Provide the (X, Y) coordinate of the cell's center where the given text is located.  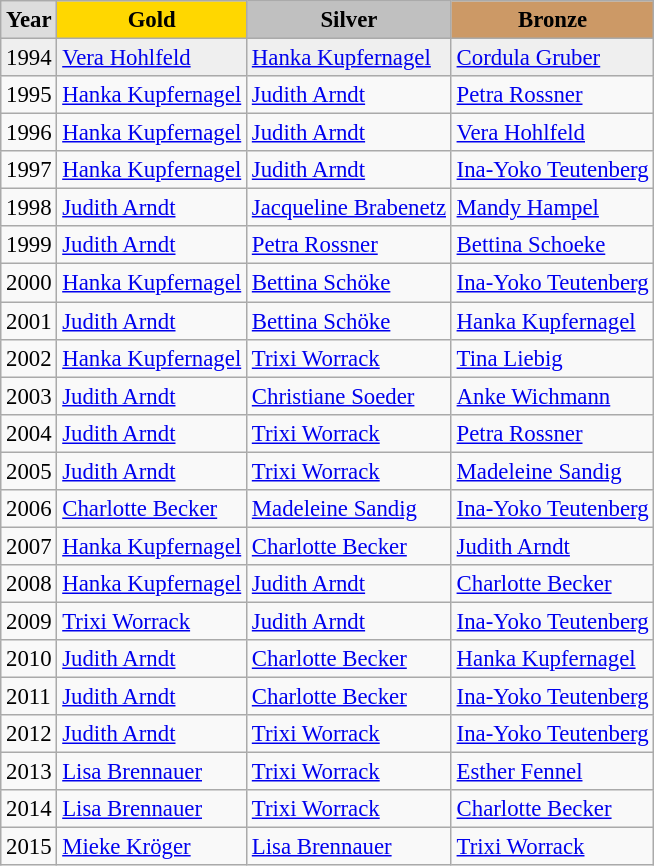
Mieke Kröger (152, 847)
2001 (29, 321)
2014 (29, 809)
1994 (29, 58)
1998 (29, 208)
1995 (29, 95)
1999 (29, 245)
2003 (29, 396)
2008 (29, 584)
2010 (29, 659)
1997 (29, 170)
Bronze (552, 20)
2012 (29, 734)
2011 (29, 697)
2004 (29, 433)
2007 (29, 546)
2000 (29, 283)
2015 (29, 847)
Anke Wichmann (552, 396)
Silver (350, 20)
Year (29, 20)
2013 (29, 772)
Mandy Hampel (552, 208)
2002 (29, 358)
Esther Fennel (552, 772)
2006 (29, 509)
Gold (152, 20)
Tina Liebig (552, 358)
2005 (29, 471)
Cordula Gruber (552, 58)
Jacqueline Brabenetz (350, 208)
1996 (29, 133)
Bettina Schoeke (552, 245)
Christiane Soeder (350, 396)
2009 (29, 621)
